From the cell containing the given text, extract its center point as [X, Y] coordinate. 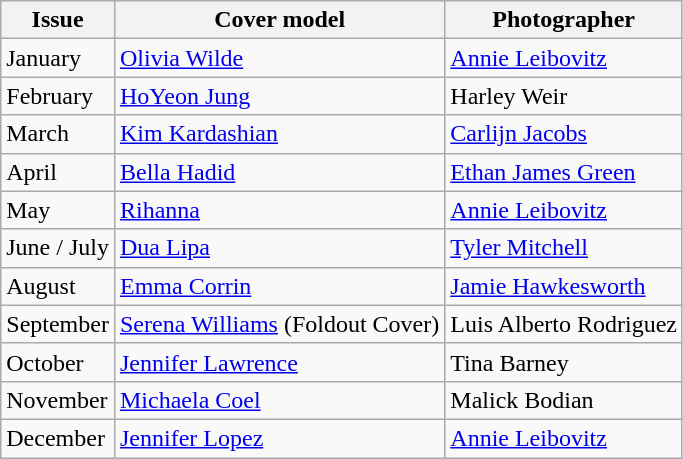
Emma Corrin [279, 286]
Olivia Wilde [279, 58]
Ethan James Green [564, 172]
Cover model [279, 20]
Bella Hadid [279, 172]
Kim Kardashian [279, 134]
Rihanna [279, 210]
Tina Barney [564, 362]
December [58, 438]
Malick Bodian [564, 400]
Serena Williams (Foldout Cover) [279, 324]
Jennifer Lopez [279, 438]
Tyler Mitchell [564, 248]
February [58, 96]
April [58, 172]
Jamie Hawkesworth [564, 286]
March [58, 134]
September [58, 324]
June / July [58, 248]
Michaela Coel [279, 400]
Harley Weir [564, 96]
HoYeon Jung [279, 96]
Luis Alberto Rodriguez [564, 324]
January [58, 58]
Photographer [564, 20]
Issue [58, 20]
August [58, 286]
November [58, 400]
May [58, 210]
October [58, 362]
Jennifer Lawrence [279, 362]
Dua Lipa [279, 248]
Carlijn Jacobs [564, 134]
